From the cell containing the given text, extract its center point as (x, y) coordinate. 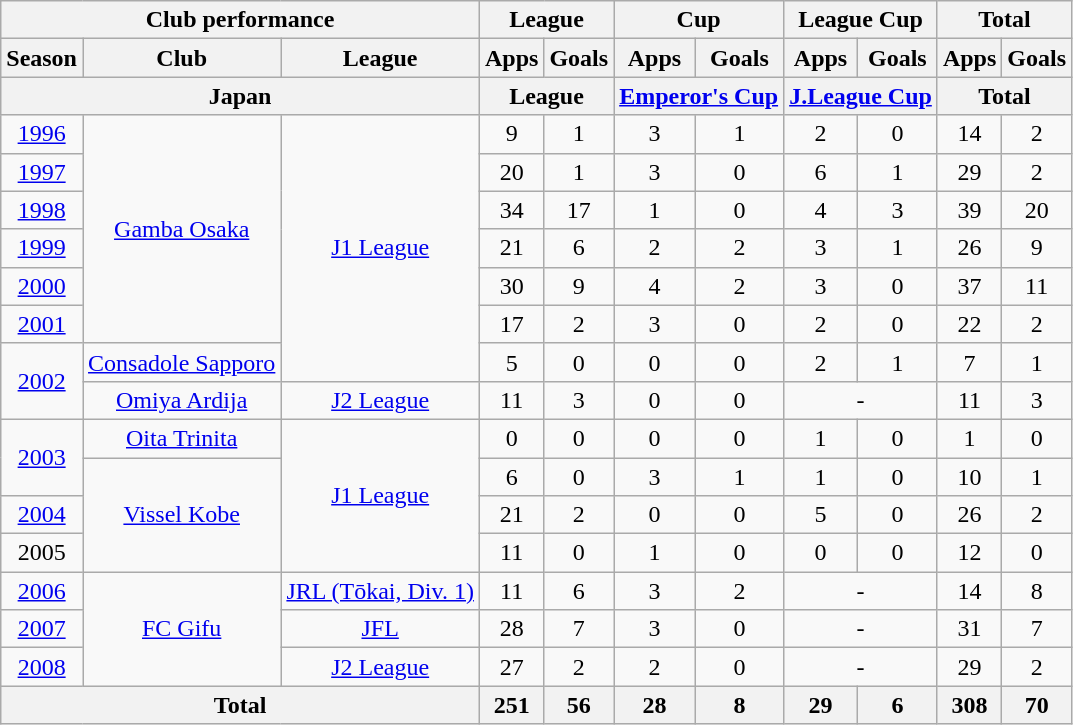
Cup (699, 20)
251 (511, 705)
1998 (42, 210)
2003 (42, 457)
Season (42, 58)
37 (969, 286)
1997 (42, 172)
308 (969, 705)
2000 (42, 286)
10 (969, 477)
FC Gifu (181, 629)
56 (579, 705)
2002 (42, 381)
2004 (42, 515)
70 (1037, 705)
Oita Trinita (181, 438)
34 (511, 210)
2005 (42, 553)
31 (969, 629)
Omiya Ardija (181, 400)
Consadole Sapporo (181, 362)
2006 (42, 591)
22 (969, 324)
Japan (240, 96)
JRL (Tōkai, Div. 1) (380, 591)
Vissel Kobe (181, 515)
2008 (42, 667)
1999 (42, 248)
Gamba Osaka (181, 229)
12 (969, 553)
2001 (42, 324)
2007 (42, 629)
30 (511, 286)
League Cup (861, 20)
Club performance (240, 20)
27 (511, 667)
J.League Cup (861, 96)
39 (969, 210)
Emperor's Cup (699, 96)
1996 (42, 134)
JFL (380, 629)
Club (181, 58)
